Output the [x, y] coordinate of the center of the cell containing the given text.  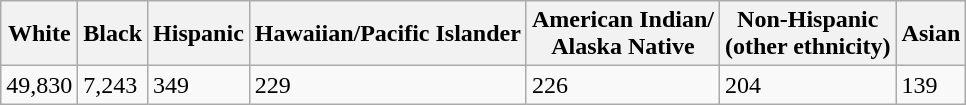
226 [622, 85]
349 [199, 85]
7,243 [113, 85]
Non-Hispanic (other ethnicity) [808, 34]
Black [113, 34]
49,830 [40, 85]
Hawaiian/Pacific Islander [388, 34]
White [40, 34]
229 [388, 85]
139 [931, 85]
American Indian/Alaska Native [622, 34]
204 [808, 85]
Hispanic [199, 34]
Asian [931, 34]
